From the cell containing the given text, extract its center point as (x, y) coordinate. 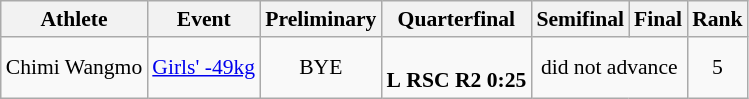
did not advance (609, 68)
Athlete (74, 19)
Preliminary (320, 19)
Semifinal (580, 19)
L RSC R2 0:25 (456, 68)
Event (204, 19)
Final (658, 19)
Rank (718, 19)
Girls' -49kg (204, 68)
Quarterfinal (456, 19)
BYE (320, 68)
Chimi Wangmo (74, 68)
5 (718, 68)
